Capture the cell that displays the provided text and extract its (x, y) central coordinate. 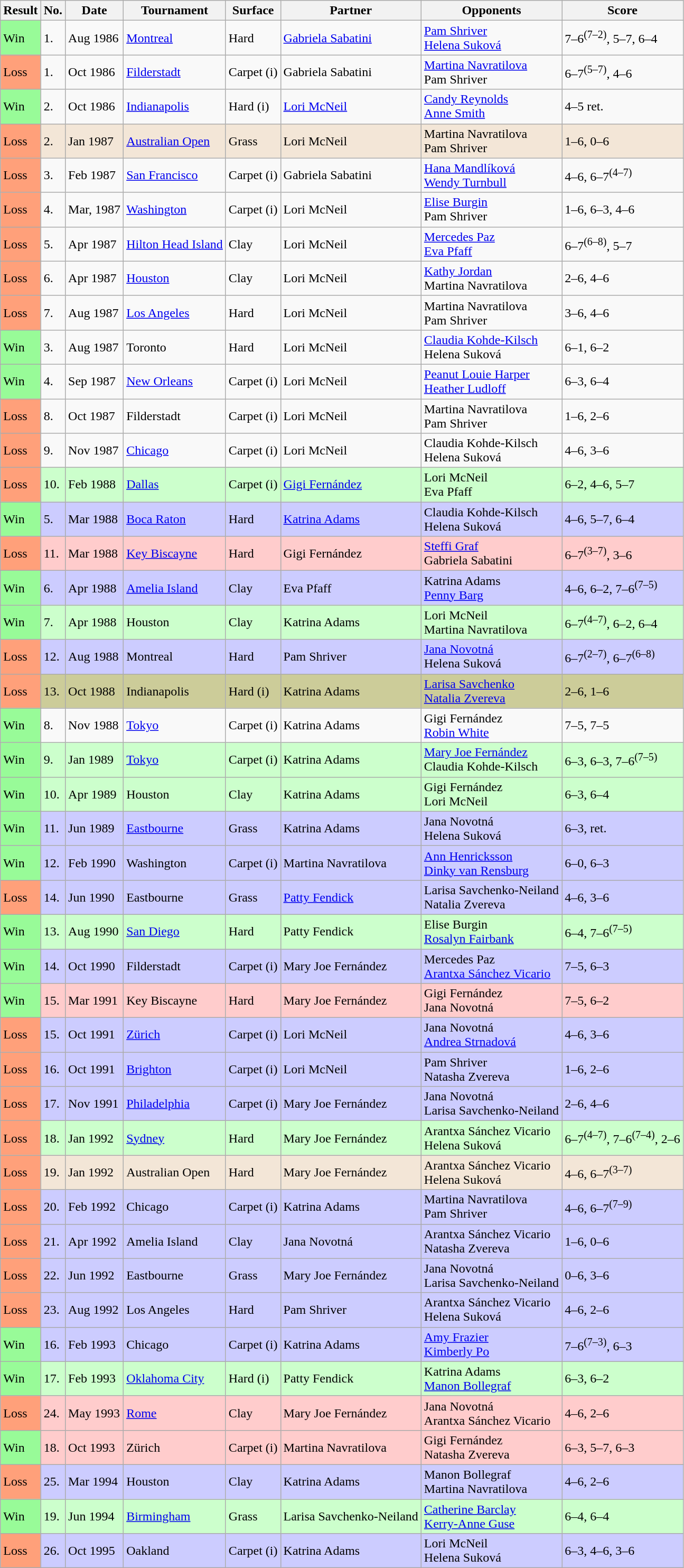
Lori McNeil Helena Suková (491, 1551)
Sep 1987 (95, 382)
6–2, 4–6, 5–7 (623, 485)
Rome (175, 1413)
Boca Raton (175, 519)
23. (53, 1310)
25. (53, 1482)
6–7(5–7), 4–6 (623, 72)
26. (53, 1551)
Jan 1987 (95, 141)
Ann Henricksson Dinky van Rensburg (491, 862)
Pam Shriver Helena Suková (491, 38)
Nov 1987 (95, 450)
Jun 1989 (95, 829)
Surface (253, 11)
Aug 1990 (95, 931)
Oct 1990 (95, 966)
Feb 1992 (95, 1207)
May 1993 (95, 1413)
22. (53, 1276)
Candy Reynolds Anne Smith (491, 107)
1–6, 6–3, 4–6 (623, 209)
4–6, 6–2, 7–6(7–5) (623, 588)
6–3, 5–7, 6–3 (623, 1447)
Jana Novotná Andrea Strnadová (491, 1035)
Oct 1993 (95, 1447)
Larisa Savchenko Natalia Zvereva (491, 691)
Gigi Fernández Natasha Zvereva (491, 1447)
Mar, 1987 (95, 209)
Arantxa Sánchez Vicario Natasha Zvereva (491, 1241)
Mar 1991 (95, 1001)
Peanut Louie Harper Heather Ludloff (491, 382)
Steffi Graf Gabriela Sabatini (491, 554)
Lori McNeil Eva Pfaff (491, 485)
Hana Mandlíková Wendy Turnbull (491, 175)
6–7(2–7), 6–7(6–8) (623, 656)
21. (53, 1241)
Larisa Savchenko-Neiland (351, 1516)
Toronto (175, 347)
Gigi Fernández Robin White (491, 725)
Jun 1994 (95, 1516)
7–5, 6–3 (623, 966)
Elise Burgin Pam Shriver (491, 209)
Jana Novotná Arantxa Sánchez Vicario (491, 1413)
Eva Pfaff (351, 588)
Lori McNeil Martina Navratilova (491, 623)
Katrina Adams Manon Bollegraf (491, 1378)
Oct 1987 (95, 415)
6–4, 6–4 (623, 1516)
3–6, 4–6 (623, 313)
24. (53, 1413)
Philadelphia (175, 1103)
Gigi Fernández Jana Novotná (491, 1001)
Sydney (175, 1138)
Amy Frazier Kimberly Po (491, 1344)
Opponents (491, 11)
Elise Burgin Rosalyn Fairbank (491, 931)
Feb 1990 (95, 862)
Apr 1989 (95, 794)
6–3, 6–3, 7–6(7–5) (623, 760)
4–6, 6–7(3–7) (623, 1172)
Katrina Adams Penny Barg (491, 588)
7–5, 6–2 (623, 1001)
Score (623, 11)
Oct 1995 (95, 1551)
6–7(6–8), 5–7 (623, 244)
Oct 1988 (95, 691)
Feb 1987 (95, 175)
7–6(7–3), 6–3 (623, 1344)
San Diego (175, 931)
Nov 1991 (95, 1103)
6–4, 7–6(7–5) (623, 931)
Date (95, 11)
Dallas (175, 485)
Catherine Barclay Kerry-Anne Guse (491, 1516)
Aug 1986 (95, 38)
Tournament (175, 11)
2–6, 1–6 (623, 691)
Feb 1988 (95, 485)
Jun 1992 (95, 1276)
4–6, 6–7(4–7) (623, 175)
Gigi Fernández Lori McNeil (491, 794)
6–0, 6–3 (623, 862)
Result (21, 11)
Brighton (175, 1070)
Jan 1989 (95, 760)
4–6, 6–7(7–9) (623, 1207)
Aug 1992 (95, 1310)
Manon Bollegraf Martina Navratilova (491, 1482)
San Francisco (175, 175)
Mary Joe Fernández Claudia Kohde-Kilsch (491, 760)
Jana Novotná (351, 1241)
0–6, 3–6 (623, 1276)
Oakland (175, 1551)
Jun 1990 (95, 897)
Pam Shriver Natasha Zvereva (491, 1070)
6–3, 4–6, 3–6 (623, 1551)
7–6(7–2), 5–7, 6–4 (623, 38)
Apr 1992 (95, 1241)
Mercedes Paz Arantxa Sánchez Vicario (491, 966)
6–3, 6–2 (623, 1378)
Kathy Jordan Martina Navratilova (491, 278)
Birmingham (175, 1516)
6–7(4–7), 7–6(7–4), 2–6 (623, 1138)
6–3, ret. (623, 829)
Larisa Savchenko-Neiland Natalia Zvereva (491, 897)
Aug 1988 (95, 656)
Partner (351, 11)
New Orleans (175, 382)
Mercedes Paz Eva Pfaff (491, 244)
Oklahoma City (175, 1378)
4–5 ret. (623, 107)
Mar 1994 (95, 1482)
Hilton Head Island (175, 244)
Nov 1988 (95, 725)
No. (53, 11)
6–1, 6–2 (623, 347)
4–6, 5–7, 6–4 (623, 519)
20. (53, 1207)
7–5, 7–5 (623, 725)
6–7(4–7), 6–2, 6–4 (623, 623)
6–7(3–7), 3–6 (623, 554)
